For the text-containing cell, return its midpoint in (X, Y) coordinate format. 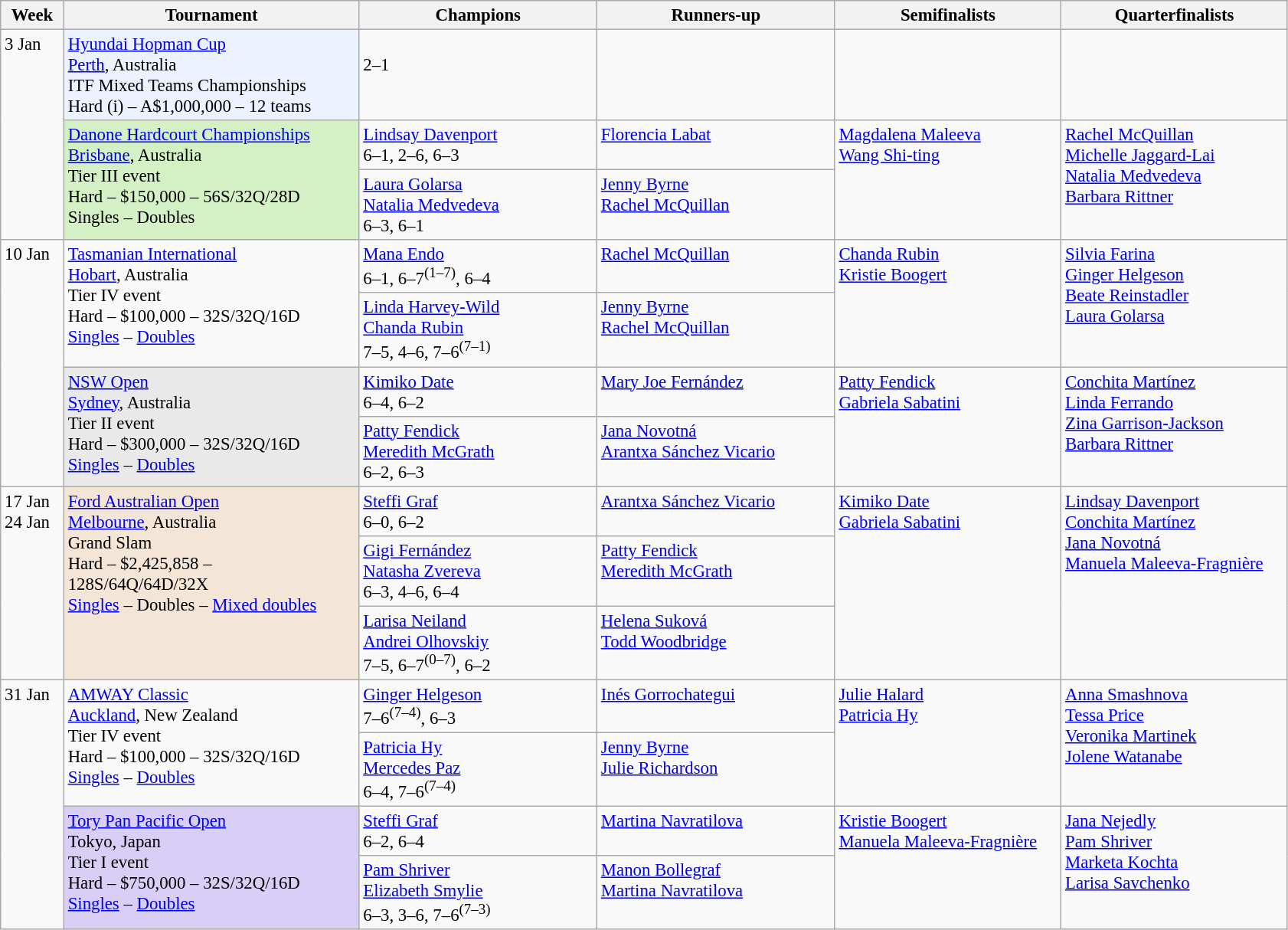
31 Jan (32, 804)
Steffi Graf6–2, 6–4 (478, 832)
Tasmanian InternationalHobart, AustraliaTier IV eventHard – $100,000 – 32S/32Q/16D Singles – Doubles (211, 303)
Tournament (211, 15)
17 Jan24 Jan (32, 583)
Kimiko Date Gabriela Sabatini (948, 583)
Runners-up (717, 15)
Inés Gorrochategui (717, 706)
Patricia Hy Mercedes Paz 6–4, 7–6(7–4) (478, 769)
Ford Australian Open Melbourne, AustraliaGrand Slam Hard – $2,425,858 – 128S/64Q/64D/32X Singles – Doubles – Mixed doubles (211, 583)
3 Jan (32, 135)
Arantxa Sánchez Vicario (717, 512)
Danone Hardcourt Championships Brisbane, AustraliaTier III event Hard – $150,000 – 56S/32Q/28DSingles – Doubles (211, 180)
Patty Fendick Meredith McGrath 6–2, 6–3 (478, 451)
Magdalena Maleeva Wang Shi-ting (948, 180)
Larisa Neiland Andrei Olhovskiy 7–5, 6–7(0–7), 6–2 (478, 643)
Kimiko Date6–4, 6–2 (478, 392)
Mary Joe Fernández (717, 392)
Hyundai Hopman CupPerth, AustraliaITF Mixed Teams ChampionshipsHard (i) – A$1,000,000 – 12 teams (211, 75)
Patty Fendick Meredith McGrath (717, 571)
NSW Open Sydney, AustraliaTier II eventHard – $300,000 – 32S/32Q/16D Singles – Doubles (211, 427)
Linda Harvey-Wild Chanda Rubin 7–5, 4–6, 7–6(7–1) (478, 329)
Jana Nejedly Pam Shriver Marketa Kochta Larisa Savchenko (1175, 869)
Champions (478, 15)
Chanda Rubin Kristie Boogert (948, 303)
Laura Golarsa Natalia Medvedeva 6–3, 6–1 (478, 205)
Martina Navratilova (717, 832)
2–1 (478, 75)
Patty Fendick Gabriela Sabatini (948, 427)
Semifinalists (948, 15)
Gigi Fernández Natasha Zvereva 6–3, 4–6, 6–4 (478, 571)
Manon Bollegraf Martina Navratilova (717, 892)
10 Jan (32, 363)
Quarterfinalists (1175, 15)
Lindsay Davenport Conchita Martínez Jana Novotná Manuela Maleeva-Fragnière (1175, 583)
Tory Pan Pacific Open Tokyo, JapanTier I event Hard – $750,000 – 32S/32Q/16DSingles – Doubles (211, 869)
Mana Endo6–1, 6–7(1–7), 6–4 (478, 267)
Julie Halard Patricia Hy (948, 743)
Conchita Martínez Linda Ferrando Zina Garrison-Jackson Barbara Rittner (1175, 427)
Rachel McQuillan Michelle Jaggard-Lai Natalia Medvedeva Barbara Rittner (1175, 180)
Kristie Boogert Manuela Maleeva-Fragnière (948, 869)
Florencia Labat (717, 146)
Anna Smashnova Tessa Price Veronika Martinek Jolene Watanabe (1175, 743)
Week (32, 15)
Jenny Byrne Julie Richardson (717, 769)
Jana Novotná Arantxa Sánchez Vicario (717, 451)
Rachel McQuillan (717, 267)
Steffi Graf6–0, 6–2 (478, 512)
Pam Shriver Elizabeth Smylie 6–3, 3–6, 7–6(7–3) (478, 892)
Silvia Farina Ginger Helgeson Beate Reinstadler Laura Golarsa (1175, 303)
Ginger Helgeson7–6(7–4), 6–3 (478, 706)
AMWAY Classic Auckland, New ZealandTier IV eventHard – $100,000 – 32S/32Q/16D Singles – Doubles (211, 743)
Helena Suková Todd Woodbridge (717, 643)
Lindsay Davenport6–1, 2–6, 6–3 (478, 146)
